Locate the cell with the specified text and output its [X, Y] center coordinate. 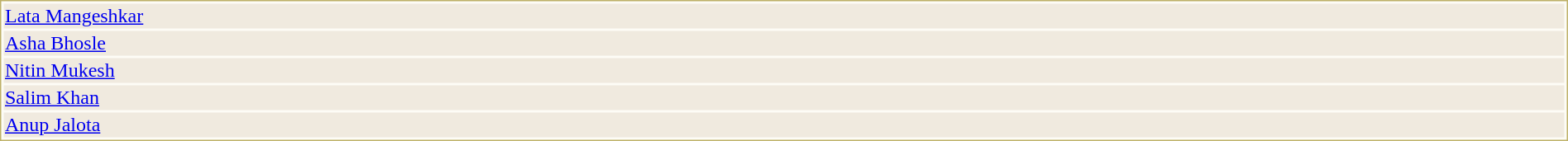
Asha Bhosle [784, 44]
Lata Mangeshkar [784, 16]
Nitin Mukesh [784, 70]
Anup Jalota [784, 125]
Salim Khan [784, 98]
